Determine the [x, y] coordinate at the center of the cell enclosing the given text.  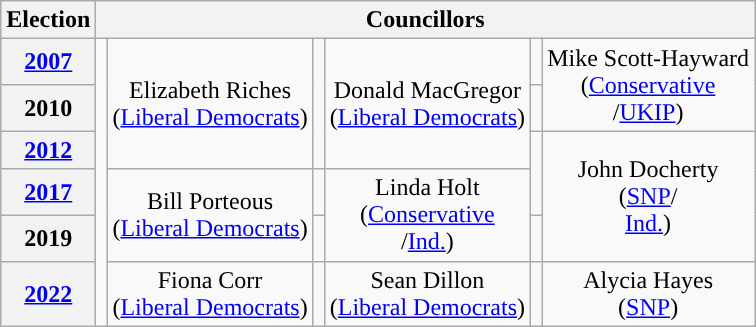
2007 [48, 62]
2019 [48, 238]
2017 [48, 192]
Councillors [426, 20]
Mike Scott-Hayward(Conservative/UKIP) [648, 85]
2012 [48, 150]
Sean Dillon(Liberal Democrats) [427, 294]
Linda Holt(Conservative/Ind.) [427, 215]
2010 [48, 108]
2022 [48, 294]
Donald MacGregor(Liberal Democrats) [427, 104]
Bill Porteous(Liberal Democrats) [210, 215]
John Docherty(SNP/Ind.) [648, 196]
Election [48, 20]
Elizabeth Riches(Liberal Democrats) [210, 104]
Alycia Hayes(SNP) [648, 294]
Fiona Corr(Liberal Democrats) [210, 294]
